Capture the cell that displays the provided text and extract its (x, y) central coordinate. 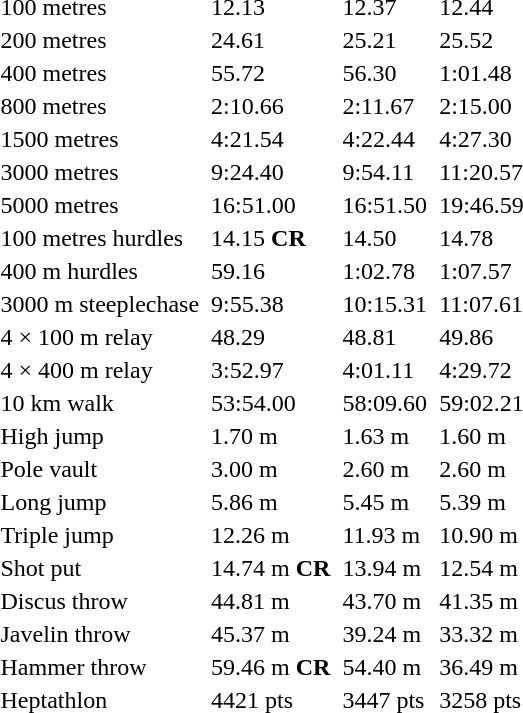
24.61 (271, 40)
2.60 m (385, 469)
9:24.40 (271, 172)
4:01.11 (385, 370)
58:09.60 (385, 403)
1.70 m (271, 436)
25.21 (385, 40)
59.16 (271, 271)
53:54.00 (271, 403)
14.15 CR (271, 238)
3:52.97 (271, 370)
13.94 m (385, 568)
59.46 m CR (271, 667)
48.29 (271, 337)
54.40 m (385, 667)
12.26 m (271, 535)
1.63 m (385, 436)
16:51.50 (385, 205)
3.00 m (271, 469)
5.86 m (271, 502)
2:10.66 (271, 106)
9:54.11 (385, 172)
45.37 m (271, 634)
16:51.00 (271, 205)
11.93 m (385, 535)
44.81 m (271, 601)
39.24 m (385, 634)
1:02.78 (385, 271)
2:11.67 (385, 106)
5.45 m (385, 502)
55.72 (271, 73)
48.81 (385, 337)
43.70 m (385, 601)
14.74 m CR (271, 568)
56.30 (385, 73)
4:21.54 (271, 139)
4:22.44 (385, 139)
14.50 (385, 238)
9:55.38 (271, 304)
10:15.31 (385, 304)
